Provide the [X, Y] coordinate of the cell's center where the given text is located.  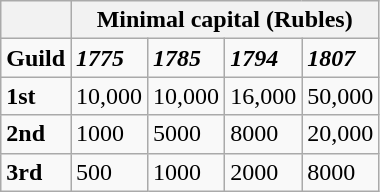
1st [36, 96]
1807 [340, 58]
16,000 [264, 96]
Guild [36, 58]
20,000 [340, 134]
500 [110, 172]
Minimal capital (Rubles) [225, 20]
50,000 [340, 96]
1785 [186, 58]
1775 [110, 58]
2nd [36, 134]
2000 [264, 172]
1794 [264, 58]
3rd [36, 172]
5000 [186, 134]
